Detect which cell encompasses the target text, then output its (x, y) center coordinate. 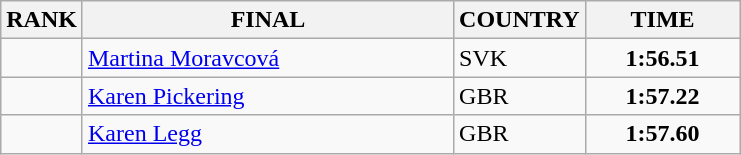
Martina Moravcová (268, 58)
FINAL (268, 20)
SVK (520, 58)
TIME (662, 20)
Karen Pickering (268, 96)
1:57.60 (662, 134)
1:56.51 (662, 58)
Karen Legg (268, 134)
RANK (42, 20)
COUNTRY (520, 20)
1:57.22 (662, 96)
